Output the [X, Y] coordinate of the center of the cell containing the given text.  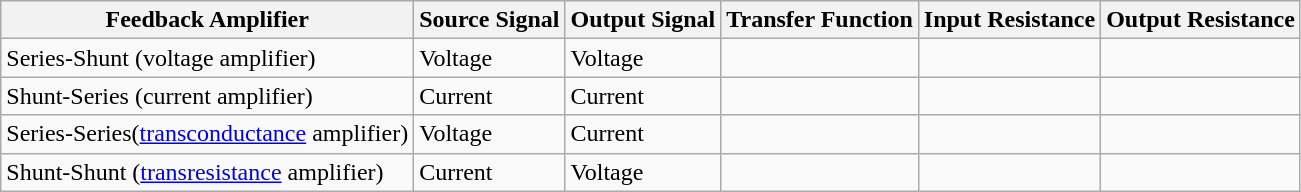
Output Signal [643, 20]
Series-Series(transconductance amplifier) [208, 134]
Feedback Amplifier [208, 20]
Input Resistance [1009, 20]
Series-Shunt (voltage amplifier) [208, 58]
Shunt-Shunt (transresistance amplifier) [208, 172]
Output Resistance [1201, 20]
Transfer Function [820, 20]
Shunt-Series (current amplifier) [208, 96]
Source Signal [490, 20]
